From the cell containing the given text, extract its center point as (X, Y) coordinate. 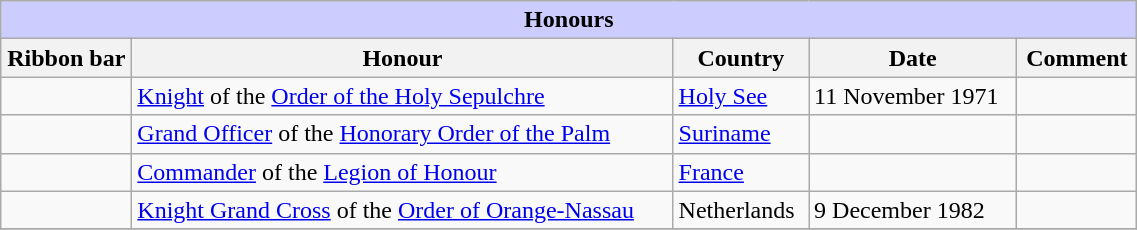
Ribbon bar (66, 58)
11 November 1971 (913, 96)
Honours (569, 20)
Grand Officer of the Honorary Order of the Palm (402, 134)
Netherlands (740, 210)
Commander of the Legion of Honour (402, 172)
9 December 1982 (913, 210)
France (740, 172)
Honour (402, 58)
Knight of the Order of the Holy Sepulchre (402, 96)
Holy See (740, 96)
Suriname (740, 134)
Knight Grand Cross of the Order of Orange-Nassau (402, 210)
Date (913, 58)
Comment (1077, 58)
Country (740, 58)
